Identify which cell holds the provided text, then report its (x, y) central coordinate. 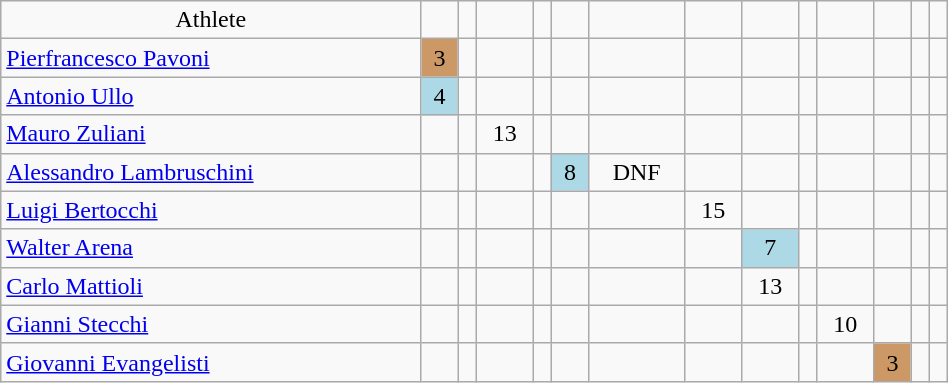
Carlo Mattioli (211, 286)
Giovanni Evangelisti (211, 362)
Pierfrancesco Pavoni (211, 58)
DNF (637, 172)
Gianni Stecchi (211, 324)
10 (846, 324)
Walter Arena (211, 248)
Alessandro Lambruschini (211, 172)
Athlete (211, 20)
Mauro Zuliani (211, 134)
Antonio Ullo (211, 96)
15 (714, 210)
Luigi Bertocchi (211, 210)
4 (440, 96)
7 (770, 248)
8 (570, 172)
